Extract the [X, Y] coordinate from the center of the cell holding the provided text.  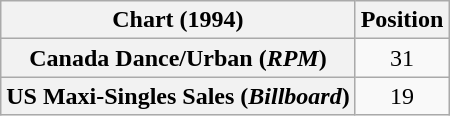
19 [402, 96]
US Maxi-Singles Sales (Billboard) [178, 96]
Position [402, 20]
31 [402, 58]
Canada Dance/Urban (RPM) [178, 58]
Chart (1994) [178, 20]
